Extract the (x, y) coordinate from the center of the cell holding the provided text.  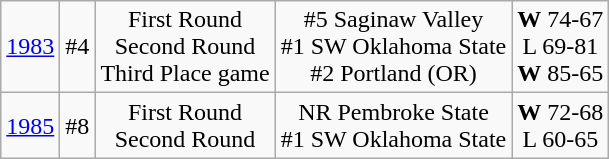
W 74-67L 69-81W 85-65 (560, 47)
NR Pembroke State#1 SW Oklahoma State (394, 126)
#4 (78, 47)
First RoundSecond RoundThird Place game (185, 47)
1983 (30, 47)
#5 Saginaw Valley#1 SW Oklahoma State#2 Portland (OR) (394, 47)
#8 (78, 126)
1985 (30, 126)
W 72-68L 60-65 (560, 126)
First RoundSecond Round (185, 126)
